Scan for the cell matching the given text and deliver its [X, Y] coordinate at center. 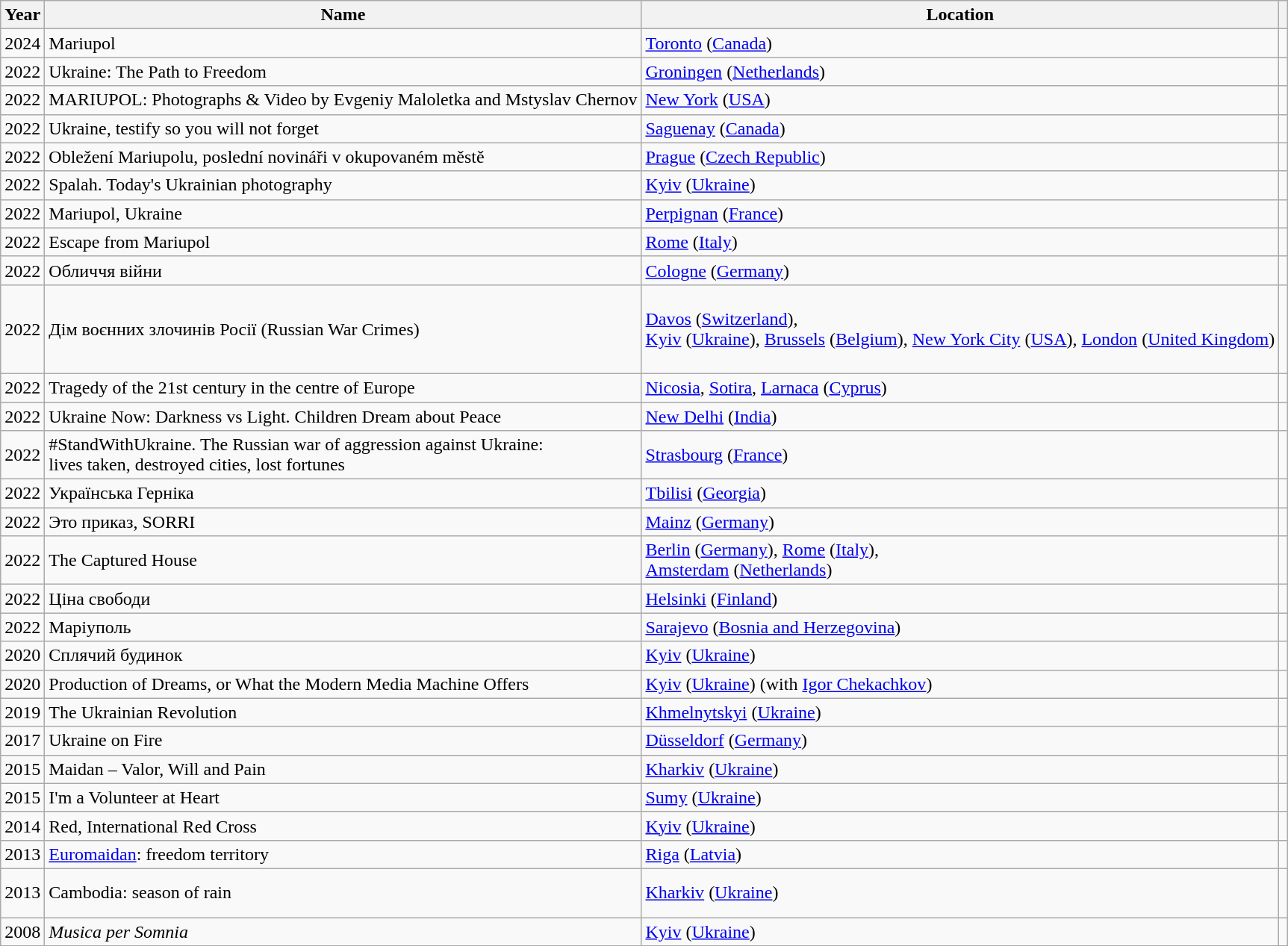
Davos (Switzerland),Kyiv (Ukraine), Brussels (Belgium), New York City (USA), London (United Kingdom) [960, 329]
Groningen (Netherlands) [960, 72]
Spalah. Today's Ukrainian photography [343, 185]
Düsseldorf (Germany) [960, 741]
Kyiv (Ukraine) (with Igor Chekachkov) [960, 684]
Mariupol [343, 43]
Sarajevo (Bosnia and Herzegovina) [960, 627]
Tragedy of the 21st century in the centre of Europe [343, 388]
Escape from Mariupol [343, 242]
Nicosia, Sotira, Larnaca (Cyprus) [960, 388]
Riga (Latvia) [960, 854]
Маріуполь [343, 627]
Khmelnytskyi (Ukraine) [960, 712]
Дім воєнних злочинів Росії (Russian War Crimes) [343, 329]
2014 [22, 826]
Prague (Czech Republic) [960, 157]
Berlin (Germany), Rome (Italy),Amsterdam (Netherlands) [960, 560]
MARIUPOL: Photographs & Video by Evgeniy Maloletka and Mstyslav Chernov [343, 100]
Year [22, 15]
Saguenay (Canada) [960, 128]
2008 [22, 931]
Toronto (Canada) [960, 43]
Production of Dreams, or What the Modern Media Machine Offers [343, 684]
Mariupol, Ukraine [343, 214]
Это приказ, SORRI [343, 522]
Mainz (Germany) [960, 522]
New York (USA) [960, 100]
Red, International Red Cross [343, 826]
Musica per Somnia [343, 931]
Sumy (Ukraine) [960, 797]
2017 [22, 741]
2024 [22, 43]
Obležení Mariupolu, poslední novináři v okupovaném městě [343, 157]
Обличчя війни [343, 270]
#StandWithUkraine. The Russian war of aggression against Ukraine:lives taken, destroyed cities, lost fortunes [343, 455]
New Delhi (India) [960, 416]
I'm a Volunteer at Heart [343, 797]
Ціна свободи [343, 599]
The Captured House [343, 560]
The Ukrainian Revolution [343, 712]
Ukraine Now: Darkness vs Light. Children Dream about Peace [343, 416]
Strasbourg (France) [960, 455]
Location [960, 15]
Perpignan (France) [960, 214]
Maidan – Valor, Will and Pain [343, 769]
Українська Герніка [343, 494]
2019 [22, 712]
Tbilisi (Georgia) [960, 494]
Ukraine on Fire [343, 741]
Rome (Italy) [960, 242]
Сплячий будинок [343, 656]
Cambodia: season of rain [343, 893]
Helsinki (Finland) [960, 599]
Euromaidan: freedom territory [343, 854]
Ukraine: The Path to Freedom [343, 72]
Ukraine, testify so you will not forget [343, 128]
Cologne (Germany) [960, 270]
Name [343, 15]
